Identify which cell holds the provided text, then report its [X, Y] central coordinate. 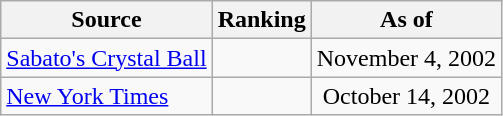
New York Times [106, 96]
As of [406, 20]
November 4, 2002 [406, 58]
Sabato's Crystal Ball [106, 58]
Ranking [262, 20]
Source [106, 20]
October 14, 2002 [406, 96]
